Determine the (x, y) coordinate at the center of the cell enclosing the given text.  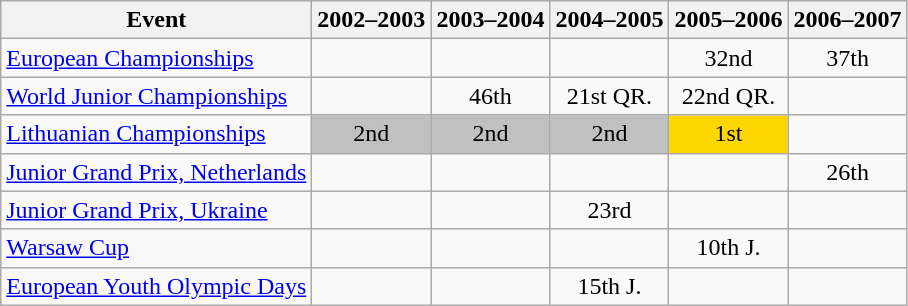
26th (848, 172)
23rd (610, 210)
15th J. (610, 286)
2004–2005 (610, 20)
Warsaw Cup (156, 248)
Junior Grand Prix, Ukraine (156, 210)
46th (490, 96)
2005–2006 (728, 20)
32nd (728, 58)
21st QR. (610, 96)
2006–2007 (848, 20)
1st (728, 134)
Lithuanian Championships (156, 134)
Junior Grand Prix, Netherlands (156, 172)
2002–2003 (372, 20)
22nd QR. (728, 96)
10th J. (728, 248)
World Junior Championships (156, 96)
2003–2004 (490, 20)
Event (156, 20)
European Youth Olympic Days (156, 286)
37th (848, 58)
European Championships (156, 58)
